Extract the (x, y) coordinate from the center of the cell holding the provided text.  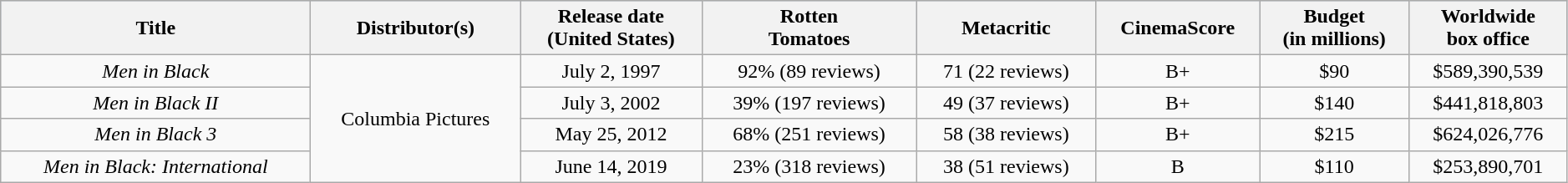
$253,890,701 (1488, 166)
Men in Black II (155, 103)
$90 (1334, 71)
$441,818,803 (1488, 103)
68% (251 reviews) (809, 135)
Release date(United States) (611, 28)
39% (197 reviews) (809, 103)
Distributor(s) (416, 28)
Men in Black 3 (155, 135)
Budget(in millions) (1334, 28)
Title (155, 28)
92% (89 reviews) (809, 71)
Men in Black (155, 71)
Men in Black: International (155, 166)
71 (22 reviews) (1006, 71)
RottenTomatoes (809, 28)
Metacritic (1006, 28)
July 2, 1997 (611, 71)
$624,026,776 (1488, 135)
$110 (1334, 166)
CinemaScore (1178, 28)
B (1178, 166)
July 3, 2002 (611, 103)
Worldwidebox office (1488, 28)
$589,390,539 (1488, 71)
June 14, 2019 (611, 166)
$140 (1334, 103)
58 (38 reviews) (1006, 135)
Columbia Pictures (416, 119)
23% (318 reviews) (809, 166)
38 (51 reviews) (1006, 166)
May 25, 2012 (611, 135)
$215 (1334, 135)
49 (37 reviews) (1006, 103)
